Determine the [x, y] coordinate at the center of the cell enclosing the given text.  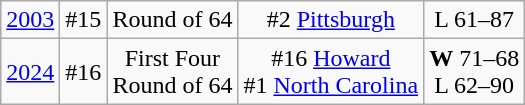
2024 [30, 72]
#15 [84, 20]
#16 Howard #1 North Carolina [331, 72]
Round of 64 [172, 20]
2003 [30, 20]
W 71–68L 62–90 [474, 72]
#16 [84, 72]
L 61–87 [474, 20]
#2 Pittsburgh [331, 20]
First FourRound of 64 [172, 72]
